Determine the (x, y) coordinate at the center of the cell enclosing the given text.  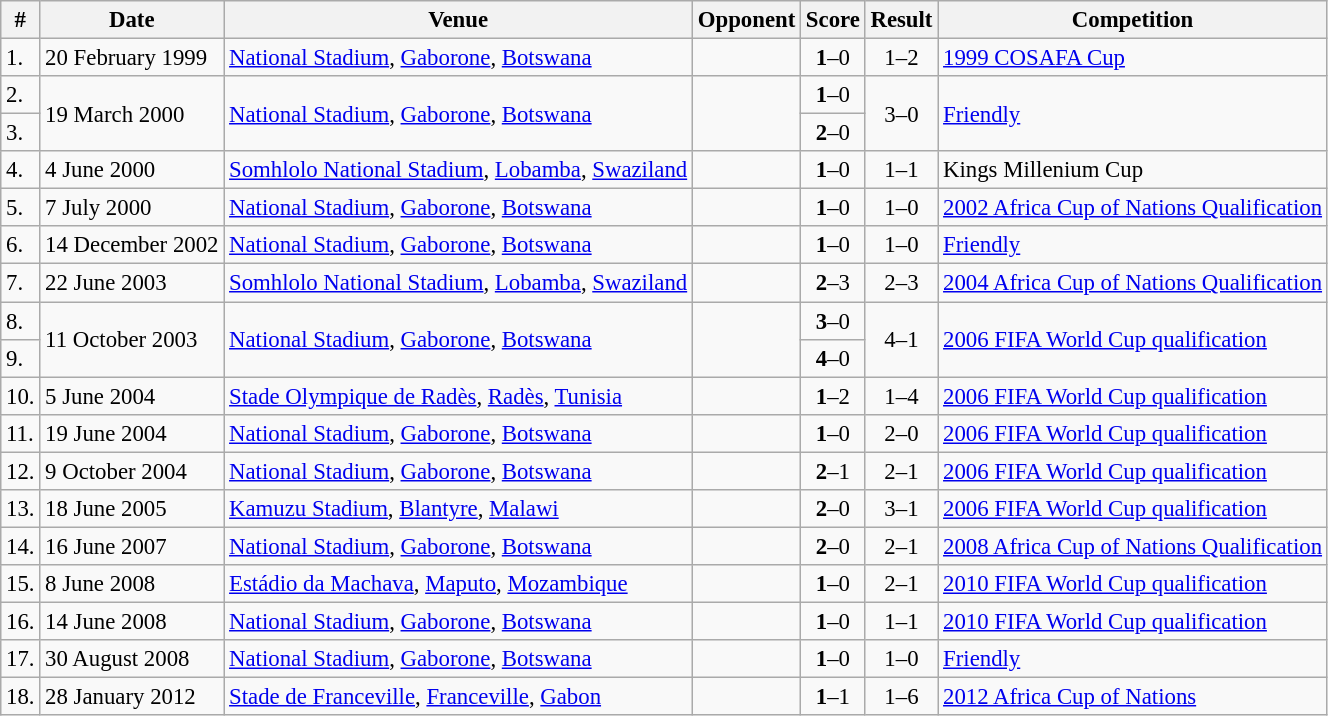
8 June 2008 (132, 584)
7. (20, 283)
Score (834, 20)
13. (20, 509)
11. (20, 433)
14. (20, 546)
2008 Africa Cup of Nations Qualification (1133, 546)
10. (20, 396)
15. (20, 584)
20 February 1999 (132, 58)
7 July 2000 (132, 208)
5. (20, 208)
22 June 2003 (132, 283)
Kamuzu Stadium, Blantyre, Malawi (458, 509)
1–4 (902, 396)
2. (20, 95)
1–6 (902, 697)
3. (20, 133)
17. (20, 659)
4–1 (902, 340)
Stade de Franceville, Franceville, Gabon (458, 697)
Kings Millenium Cup (1133, 170)
2012 Africa Cup of Nations (1133, 697)
1999 COSAFA Cup (1133, 58)
9. (20, 358)
19 June 2004 (132, 433)
2002 Africa Cup of Nations Qualification (1133, 208)
Result (902, 20)
2004 Africa Cup of Nations Qualification (1133, 283)
4–0 (834, 358)
1. (20, 58)
11 October 2003 (132, 340)
12. (20, 471)
16 June 2007 (132, 546)
28 January 2012 (132, 697)
18. (20, 697)
6. (20, 245)
Competition (1133, 20)
Opponent (746, 20)
Venue (458, 20)
19 March 2000 (132, 114)
3–1 (902, 509)
8. (20, 321)
5 June 2004 (132, 396)
14 December 2002 (132, 245)
16. (20, 621)
9 October 2004 (132, 471)
18 June 2005 (132, 509)
Date (132, 20)
30 August 2008 (132, 659)
Estádio da Machava, Maputo, Mozambique (458, 584)
# (20, 20)
14 June 2008 (132, 621)
4. (20, 170)
4 June 2000 (132, 170)
Stade Olympique de Radès, Radès, Tunisia (458, 396)
